Return [x, y] of the center of cell containing provided text 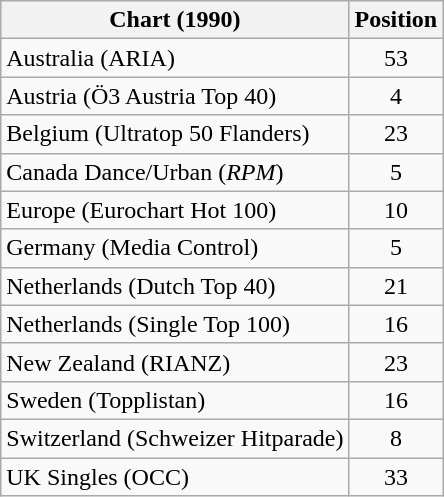
Sweden (Topplistan) [175, 400]
10 [396, 210]
UK Singles (OCC) [175, 477]
Netherlands (Single Top 100) [175, 324]
Netherlands (Dutch Top 40) [175, 286]
New Zealand (RIANZ) [175, 362]
Canada Dance/Urban (RPM) [175, 172]
4 [396, 96]
21 [396, 286]
Germany (Media Control) [175, 248]
Position [396, 20]
Belgium (Ultratop 50 Flanders) [175, 134]
Australia (ARIA) [175, 58]
8 [396, 438]
Chart (1990) [175, 20]
Europe (Eurochart Hot 100) [175, 210]
Switzerland (Schweizer Hitparade) [175, 438]
53 [396, 58]
33 [396, 477]
Austria (Ö3 Austria Top 40) [175, 96]
